Extract the (X, Y) coordinate from the center of the cell holding the provided text.  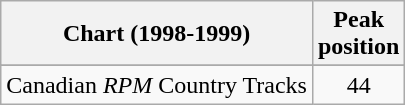
Peakposition (358, 34)
Canadian RPM Country Tracks (157, 85)
Chart (1998-1999) (157, 34)
44 (358, 85)
